Detect which cell encompasses the target text, then output its [x, y] center coordinate. 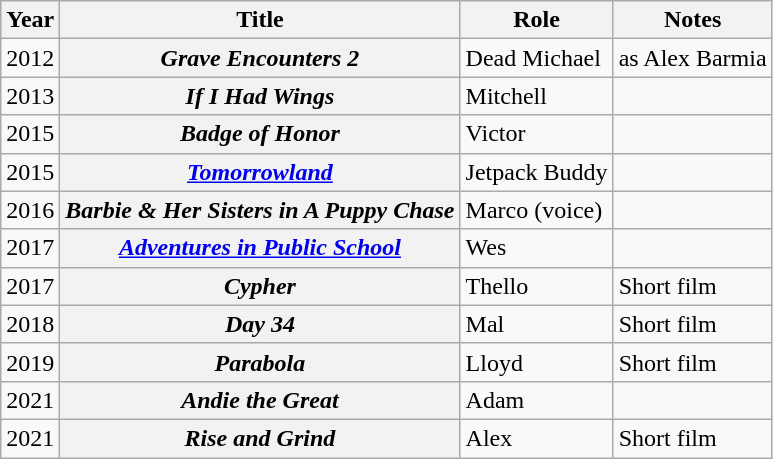
2019 [30, 362]
Marco (voice) [536, 210]
Notes [692, 20]
Adventures in Public School [260, 248]
Title [260, 20]
Andie the Great [260, 400]
If I Had Wings [260, 96]
Dead Michael [536, 58]
Thello [536, 286]
Parabola [260, 362]
Tomorrowland [260, 172]
Grave Encounters 2 [260, 58]
Role [536, 20]
2013 [30, 96]
Rise and Grind [260, 438]
Barbie & Her Sisters in A Puppy Chase [260, 210]
2012 [30, 58]
Mal [536, 324]
Badge of Honor [260, 134]
as Alex Barmia [692, 58]
Victor [536, 134]
Alex [536, 438]
Lloyd [536, 362]
Cypher [260, 286]
Adam [536, 400]
2016 [30, 210]
Year [30, 20]
Wes [536, 248]
Day 34 [260, 324]
2018 [30, 324]
Mitchell [536, 96]
Jetpack Buddy [536, 172]
